Pinpoint the cell where the given text exists, returning its (X, Y) midpoint coordinate. 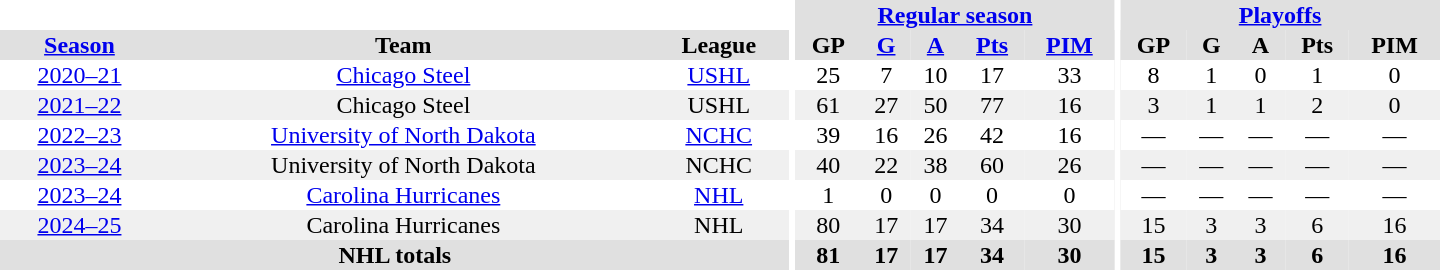
2022–23 (80, 135)
25 (828, 75)
61 (828, 105)
39 (828, 135)
2021–22 (80, 105)
7 (886, 75)
Team (404, 45)
77 (992, 105)
81 (828, 255)
Playoffs (1280, 15)
50 (936, 105)
Season (80, 45)
2024–25 (80, 225)
NHL totals (395, 255)
10 (936, 75)
42 (992, 135)
Regular season (955, 15)
60 (992, 165)
8 (1153, 75)
2020–21 (80, 75)
33 (1070, 75)
38 (936, 165)
22 (886, 165)
40 (828, 165)
80 (828, 225)
2 (1317, 105)
27 (886, 105)
League (719, 45)
